Detect which cell encompasses the target text, then output its [X, Y] center coordinate. 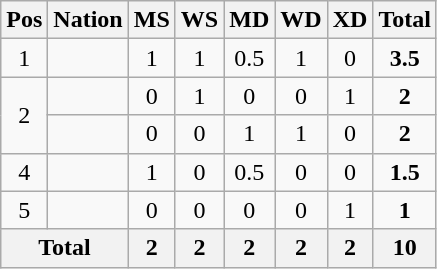
Nation [88, 20]
4 [24, 172]
MS [152, 20]
3.5 [405, 58]
WD [301, 20]
MD [250, 20]
5 [24, 210]
1.5 [405, 172]
Pos [24, 20]
WS [199, 20]
XD [350, 20]
10 [405, 248]
